Pinpoint the cell where the given text exists, returning its (x, y) midpoint coordinate. 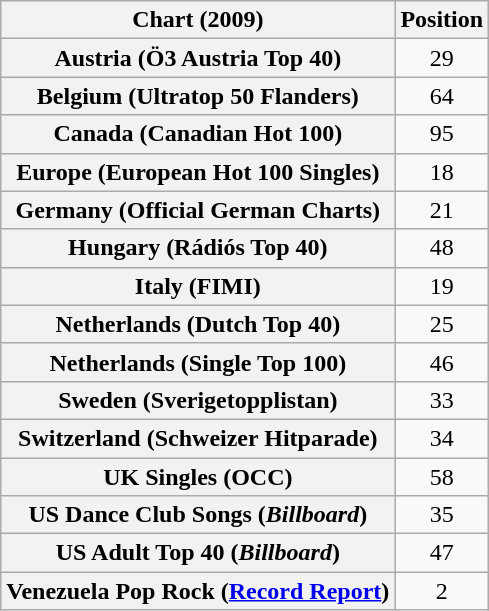
Belgium (Ultratop 50 Flanders) (198, 96)
Italy (FIMI) (198, 286)
Germany (Official German Charts) (198, 210)
Position (442, 20)
UK Singles (OCC) (198, 477)
Venezuela Pop Rock (Record Report) (198, 591)
Hungary (Rádiós Top 40) (198, 248)
18 (442, 172)
Europe (European Hot 100 Singles) (198, 172)
35 (442, 515)
34 (442, 438)
Sweden (Sverigetopplistan) (198, 400)
29 (442, 58)
21 (442, 210)
Canada (Canadian Hot 100) (198, 134)
95 (442, 134)
Austria (Ö3 Austria Top 40) (198, 58)
US Dance Club Songs (Billboard) (198, 515)
48 (442, 248)
Switzerland (Schweizer Hitparade) (198, 438)
58 (442, 477)
47 (442, 553)
64 (442, 96)
19 (442, 286)
US Adult Top 40 (Billboard) (198, 553)
Chart (2009) (198, 20)
25 (442, 324)
Netherlands (Dutch Top 40) (198, 324)
33 (442, 400)
2 (442, 591)
Netherlands (Single Top 100) (198, 362)
46 (442, 362)
